Find where the given text appears and provide that cell's center as (x, y) coordinate. 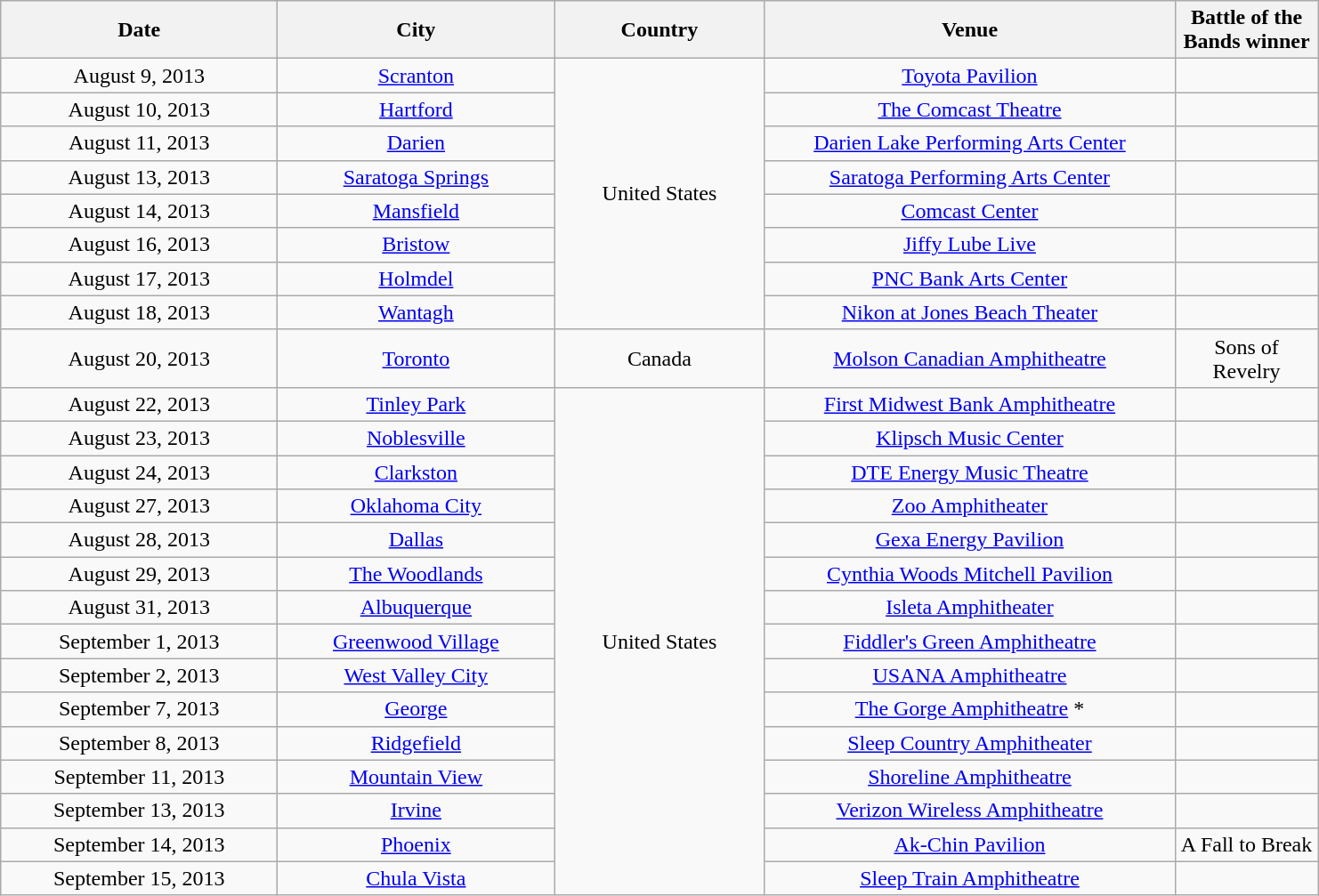
Darien (417, 143)
Jiffy Lube Live (970, 245)
August 14, 2013 (139, 211)
August 20, 2013 (139, 358)
August 10, 2013 (139, 109)
Ridgefield (417, 743)
The Comcast Theatre (970, 109)
City (417, 30)
Dallas (417, 540)
August 23, 2013 (139, 438)
DTE Energy Music Theatre (970, 472)
Fiddler's Green Amphitheatre (970, 642)
September 8, 2013 (139, 743)
September 7, 2013 (139, 709)
A Fall to Break (1246, 844)
August 24, 2013 (139, 472)
The Woodlands (417, 574)
Scranton (417, 76)
September 14, 2013 (139, 844)
August 17, 2013 (139, 278)
PNC Bank Arts Center (970, 278)
First Midwest Bank Amphitheatre (970, 404)
Darien Lake Performing Arts Center (970, 143)
Ak-Chin Pavilion (970, 844)
Molson Canadian Amphitheatre (970, 358)
Albuquerque (417, 608)
September 13, 2013 (139, 811)
Venue (970, 30)
Shoreline Amphitheatre (970, 777)
Greenwood Village (417, 642)
West Valley City (417, 675)
September 1, 2013 (139, 642)
September 15, 2013 (139, 878)
Nikon at Jones Beach Theater (970, 312)
August 9, 2013 (139, 76)
Verizon Wireless Amphitheatre (970, 811)
Cynthia Woods Mitchell Pavilion (970, 574)
September 11, 2013 (139, 777)
Sleep Train Amphitheatre (970, 878)
September 2, 2013 (139, 675)
Bristow (417, 245)
Isleta Amphitheater (970, 608)
August 28, 2013 (139, 540)
The Gorge Amphitheatre * (970, 709)
Canada (659, 358)
August 22, 2013 (139, 404)
Holmdel (417, 278)
Sleep Country Amphitheater (970, 743)
August 18, 2013 (139, 312)
Hartford (417, 109)
August 11, 2013 (139, 143)
Noblesville (417, 438)
Mansfield (417, 211)
Wantagh (417, 312)
Saratoga Performing Arts Center (970, 177)
George (417, 709)
Sons of Revelry (1246, 358)
Country (659, 30)
Battle of the Bands winner (1246, 30)
August 27, 2013 (139, 506)
August 13, 2013 (139, 177)
Toronto (417, 358)
USANA Amphitheatre (970, 675)
Date (139, 30)
Klipsch Music Center (970, 438)
Clarkston (417, 472)
Irvine (417, 811)
Saratoga Springs (417, 177)
Phoenix (417, 844)
Comcast Center (970, 211)
August 31, 2013 (139, 608)
Mountain View (417, 777)
August 16, 2013 (139, 245)
Tinley Park (417, 404)
August 29, 2013 (139, 574)
Oklahoma City (417, 506)
Toyota Pavilion (970, 76)
Gexa Energy Pavilion (970, 540)
Zoo Amphitheater (970, 506)
Chula Vista (417, 878)
